Pinpoint the cell where the given text exists, returning its [x, y] midpoint coordinate. 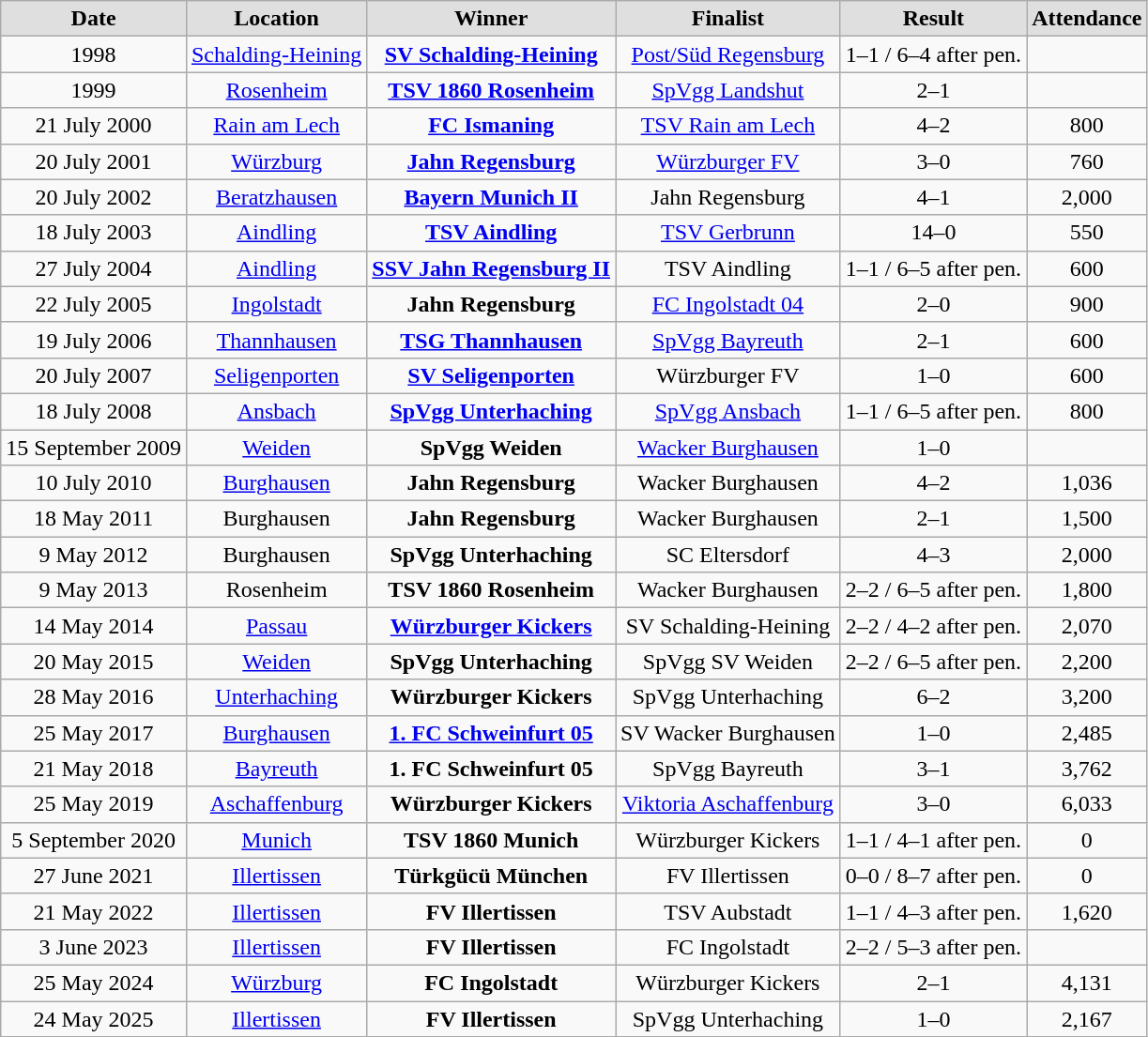
1–1 / 4–1 after pen. [933, 840]
1,500 [1087, 519]
Post/Süd Regensburg [728, 54]
20 July 2002 [94, 197]
SpVgg Ansbach [728, 411]
Aschaffenburg [276, 804]
1,620 [1087, 911]
FC Ismaning [492, 126]
Munich [276, 840]
14–0 [933, 233]
Ingolstadt [276, 304]
3–1 [933, 769]
0–0 / 8–7 after pen. [933, 876]
SSV Jahn Regensburg II [492, 268]
20 July 2001 [94, 161]
SpVgg Landshut [728, 90]
FC Ingolstadt 04 [728, 304]
Viktoria Aschaffenburg [728, 804]
Schalding-Heining [276, 54]
18 May 2011 [94, 519]
2,070 [1087, 626]
5 September 2020 [94, 840]
Thannhausen [276, 340]
21 May 2022 [94, 911]
Türkgücü München [492, 876]
24 May 2025 [94, 1018]
900 [1087, 304]
25 May 2024 [94, 983]
Passau [276, 626]
15 September 2009 [94, 448]
2–2 / 5–3 after pen. [933, 947]
3,200 [1087, 697]
1999 [94, 90]
2,200 [1087, 662]
2,167 [1087, 1018]
TSV Gerbrunn [728, 233]
SV Seligenporten [492, 375]
Winner [492, 19]
Date [94, 19]
19 July 2006 [94, 340]
Attendance [1087, 19]
9 May 2013 [94, 590]
SpVgg SV Weiden [728, 662]
Finalist [728, 19]
14 May 2014 [94, 626]
1998 [94, 54]
Bayreuth [276, 769]
1,036 [1087, 483]
TSG Thannhausen [492, 340]
20 July 2007 [94, 375]
4–3 [933, 555]
1,800 [1087, 590]
21 July 2000 [94, 126]
SV Wacker Burghausen [728, 733]
SpVgg Weiden [492, 448]
1–1 / 4–3 after pen. [933, 911]
27 July 2004 [94, 268]
25 May 2017 [94, 733]
6,033 [1087, 804]
Ansbach [276, 411]
2–2 / 4–2 after pen. [933, 626]
Seligenporten [276, 375]
22 July 2005 [94, 304]
TSV Aubstadt [728, 911]
1–1 / 6–4 after pen. [933, 54]
25 May 2019 [94, 804]
10 July 2010 [94, 483]
Unterhaching [276, 697]
Location [276, 19]
4–1 [933, 197]
20 May 2015 [94, 662]
Rain am Lech [276, 126]
550 [1087, 233]
9 May 2012 [94, 555]
18 July 2008 [94, 411]
4,131 [1087, 983]
18 July 2003 [94, 233]
6–2 [933, 697]
Beratzhausen [276, 197]
28 May 2016 [94, 697]
3,762 [1087, 769]
Result [933, 19]
SC Eltersdorf [728, 555]
2–0 [933, 304]
21 May 2018 [94, 769]
3 June 2023 [94, 947]
TSV 1860 Munich [492, 840]
2,485 [1087, 733]
760 [1087, 161]
TSV Rain am Lech [728, 126]
Bayern Munich II [492, 197]
27 June 2021 [94, 876]
